Capture the cell that displays the provided text and extract its [X, Y] central coordinate. 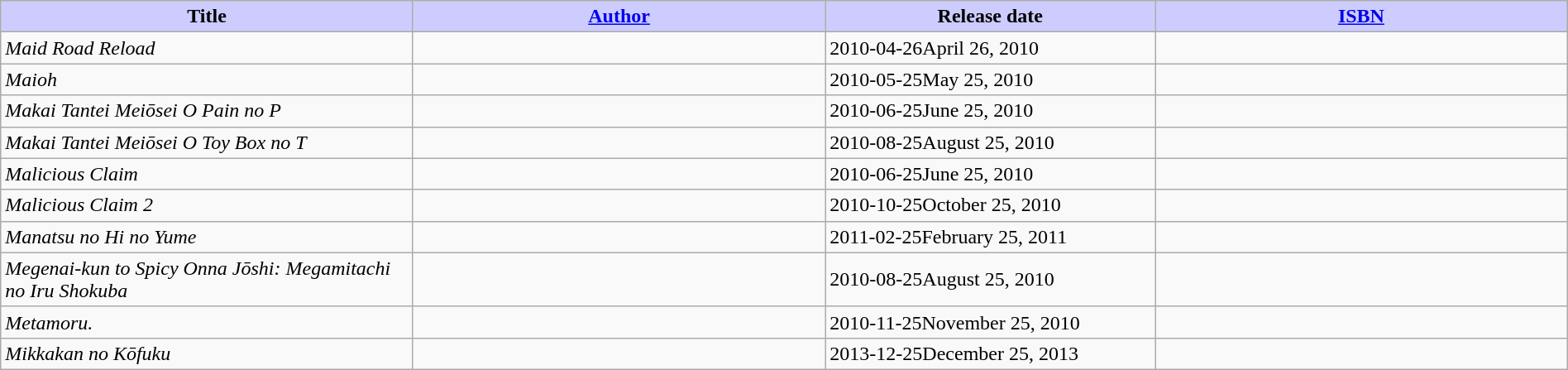
Maid Road Reload [207, 48]
Mikkakan no Kōfuku [207, 353]
Author [619, 17]
2011-02-25February 25, 2011 [991, 237]
Title [207, 17]
Malicious Claim [207, 174]
Makai Tantei Meiōsei O Pain no P [207, 111]
Malicious Claim 2 [207, 205]
2010-11-25November 25, 2010 [991, 322]
Maioh [207, 79]
Makai Tantei Meiōsei O Toy Box no T [207, 142]
Manatsu no Hi no Yume [207, 237]
ISBN [1361, 17]
2013-12-25December 25, 2013 [991, 353]
2010-10-25October 25, 2010 [991, 205]
Release date [991, 17]
2010-04-26April 26, 2010 [991, 48]
2010-05-25May 25, 2010 [991, 79]
Megenai-kun to Spicy Onna Jōshi: Megamitachi no Iru Shokuba [207, 280]
Metamoru. [207, 322]
